For the text-containing cell, return its midpoint in [x, y] coordinate format. 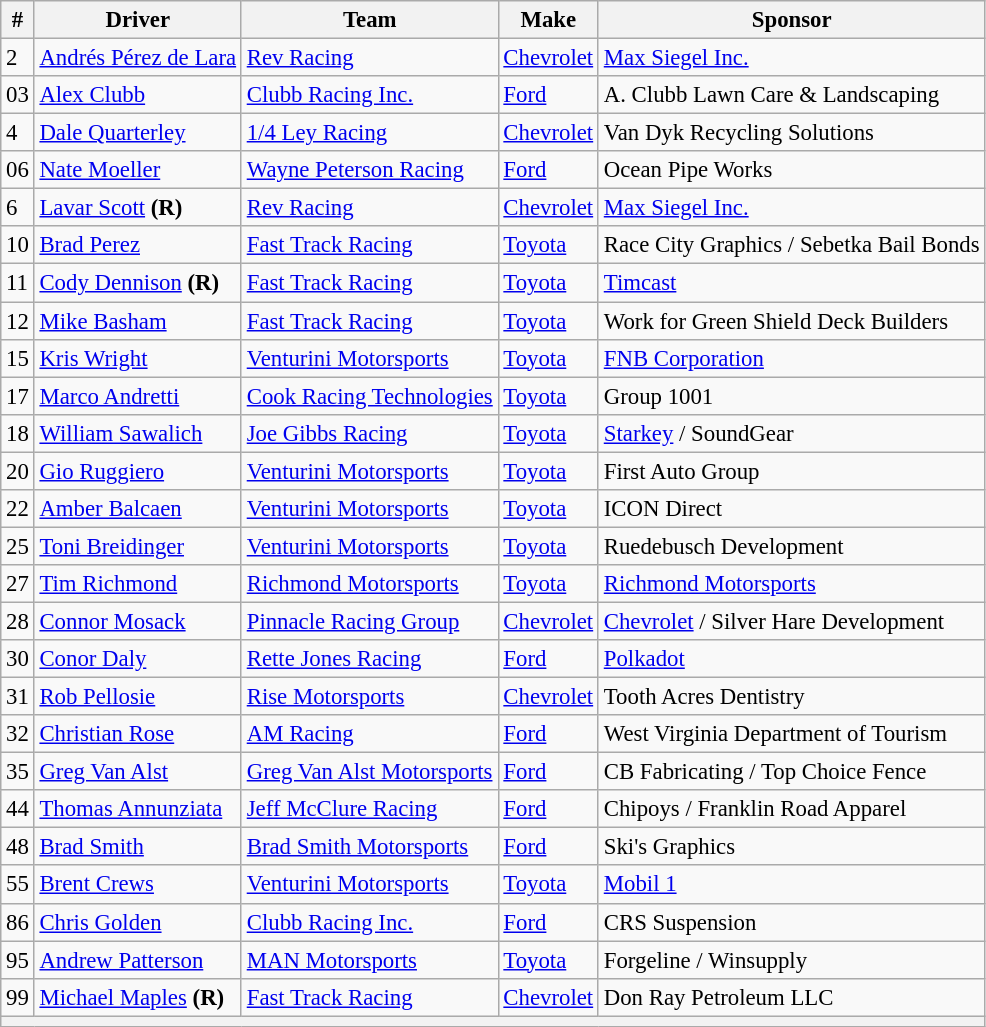
18 [18, 433]
Christian Rose [138, 734]
AM Racing [370, 734]
Ocean Pipe Works [791, 170]
CB Fabricating / Top Choice Fence [791, 772]
Nate Moeller [138, 170]
Driver [138, 20]
Tooth Acres Dentistry [791, 697]
Brad Perez [138, 245]
Rise Motorsports [370, 697]
ICON Direct [791, 509]
22 [18, 509]
West Virginia Department of Tourism [791, 734]
Mobil 1 [791, 885]
27 [18, 584]
Brad Smith Motorsports [370, 847]
2 [18, 58]
Cody Dennison (R) [138, 283]
6 [18, 208]
Chris Golden [138, 922]
99 [18, 997]
06 [18, 170]
First Auto Group [791, 471]
Work for Green Shield Deck Builders [791, 321]
12 [18, 321]
95 [18, 960]
20 [18, 471]
Starkey / SoundGear [791, 433]
Chipoys / Franklin Road Apparel [791, 809]
30 [18, 659]
31 [18, 697]
Mike Basham [138, 321]
4 [18, 133]
Kris Wright [138, 358]
MAN Motorsports [370, 960]
Pinnacle Racing Group [370, 621]
A. Clubb Lawn Care & Landscaping [791, 95]
Sponsor [791, 20]
Make [548, 20]
44 [18, 809]
Race City Graphics / Sebetka Bail Bonds [791, 245]
55 [18, 885]
Van Dyk Recycling Solutions [791, 133]
Alex Clubb [138, 95]
17 [18, 396]
Ruedebusch Development [791, 546]
Ski's Graphics [791, 847]
Brad Smith [138, 847]
86 [18, 922]
Andrew Patterson [138, 960]
Greg Van Alst [138, 772]
1/4 Ley Racing [370, 133]
Amber Balcaen [138, 509]
Marco Andretti [138, 396]
FNB Corporation [791, 358]
Cook Racing Technologies [370, 396]
Dale Quarterley [138, 133]
Jeff McClure Racing [370, 809]
Lavar Scott (R) [138, 208]
Forgeline / Winsupply [791, 960]
10 [18, 245]
Thomas Annunziata [138, 809]
Andrés Pérez de Lara [138, 58]
28 [18, 621]
Conor Daly [138, 659]
Wayne Peterson Racing [370, 170]
Rob Pellosie [138, 697]
Group 1001 [791, 396]
32 [18, 734]
William Sawalich [138, 433]
Rette Jones Racing [370, 659]
Chevrolet / Silver Hare Development [791, 621]
03 [18, 95]
Polkadot [791, 659]
25 [18, 546]
Brent Crews [138, 885]
Gio Ruggiero [138, 471]
Toni Breidinger [138, 546]
Greg Van Alst Motorsports [370, 772]
Tim Richmond [138, 584]
# [18, 20]
Team [370, 20]
Connor Mosack [138, 621]
Joe Gibbs Racing [370, 433]
Michael Maples (R) [138, 997]
48 [18, 847]
Timcast [791, 283]
35 [18, 772]
11 [18, 283]
15 [18, 358]
Don Ray Petroleum LLC [791, 997]
CRS Suspension [791, 922]
